Return the (X, Y) coordinate for the center point of the cell that contains the specified text.  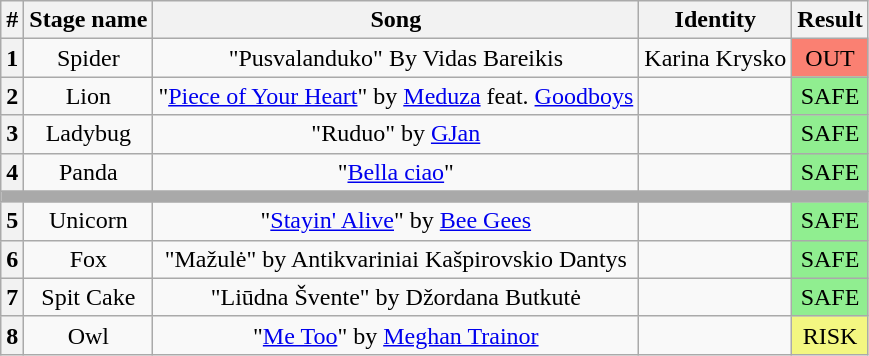
"Bella ciao" (396, 172)
# (12, 20)
"Me Too" by Meghan Trainor (396, 335)
"Stayin' Alive" by Bee Gees (396, 221)
Fox (88, 259)
Song (396, 20)
8 (12, 335)
RISK (830, 335)
"Liūdna Švente" by Džordana Butkutė (396, 297)
3 (12, 134)
Karina Krysko (716, 58)
2 (12, 96)
4 (12, 172)
Lion (88, 96)
Panda (88, 172)
Unicorn (88, 221)
"Pusvalanduko" By Vidas Bareikis (396, 58)
Spider (88, 58)
Ladybug (88, 134)
Stage name (88, 20)
Result (830, 20)
"Mažulė" by Antikvariniai Kašpirovskio Dantys (396, 259)
OUT (830, 58)
Identity (716, 20)
7 (12, 297)
"Piece of Your Heart" by Meduza feat. Goodboys (396, 96)
Spit Cake (88, 297)
1 (12, 58)
Owl (88, 335)
6 (12, 259)
5 (12, 221)
"Ruduo" by GJan (396, 134)
